Identify which cell holds the provided text, then report its [X, Y] central coordinate. 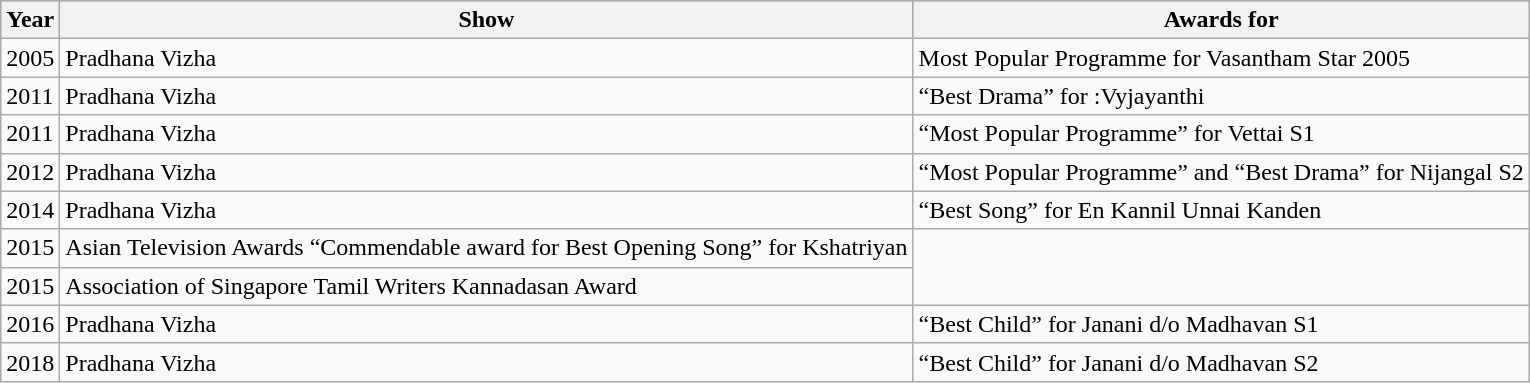
“Most Popular Programme” and “Best Drama” for Nijangal S2 [1221, 172]
2016 [30, 324]
Association of Singapore Tamil Writers Kannadasan Award [486, 286]
“Best Song” for En Kannil Unnai Kanden [1221, 210]
2014 [30, 210]
Year [30, 20]
Awards for [1221, 20]
Most Popular Programme for Vasantham Star 2005 [1221, 58]
“Most Popular Programme” for Vettai S1 [1221, 134]
“Best Drama” for :Vyjayanthi [1221, 96]
Asian Television Awards “Commendable award for Best Opening Song” for Kshatriyan [486, 248]
Show [486, 20]
“Best Child” for Janani d/o Madhavan S2 [1221, 362]
2012 [30, 172]
2005 [30, 58]
2018 [30, 362]
“Best Child” for Janani d/o Madhavan S1 [1221, 324]
